Find where the given text appears and provide that cell's center as (x, y) coordinate. 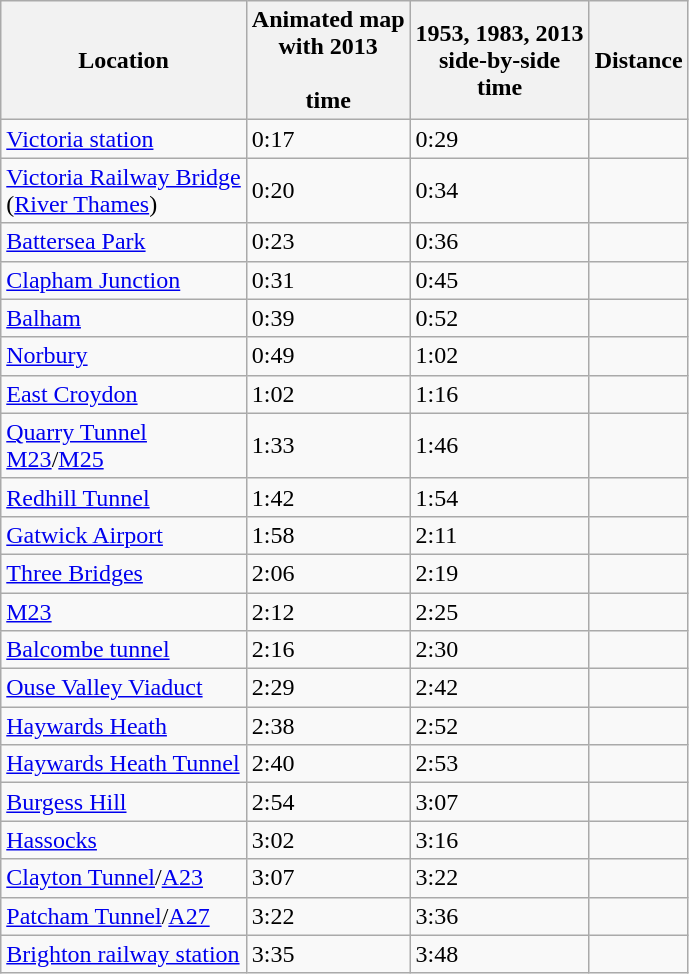
Redhill Tunnel (124, 497)
Location (124, 60)
2:06 (328, 573)
Quarry TunnelM23/M25 (124, 446)
Burgess Hill (124, 802)
Ouse Valley Viaduct (124, 688)
2:54 (328, 802)
1:58 (328, 535)
2:38 (328, 726)
Patcham Tunnel/A27 (124, 916)
Hassocks (124, 840)
2:53 (500, 764)
East Croydon (124, 394)
2:29 (328, 688)
Brighton railway station (124, 954)
3:36 (500, 916)
Three Bridges (124, 573)
0:45 (500, 280)
Haywards Heath Tunnel (124, 764)
Animated mapwith 2013time (328, 60)
1:16 (500, 394)
Balham (124, 318)
2:40 (328, 764)
Balcombe tunnel (124, 650)
2:12 (328, 611)
2:30 (500, 650)
Distance (638, 60)
Clapham Junction (124, 280)
1:33 (328, 446)
2:16 (328, 650)
1:42 (328, 497)
2:19 (500, 573)
1:54 (500, 497)
1953, 1983, 2013side-by-sidetime (500, 60)
0:52 (500, 318)
3:16 (500, 840)
3:02 (328, 840)
1:46 (500, 446)
0:29 (500, 139)
0:36 (500, 242)
2:42 (500, 688)
0:17 (328, 139)
3:48 (500, 954)
Victoria Railway Bridge(River Thames) (124, 190)
Clayton Tunnel/A23 (124, 878)
0:49 (328, 356)
0:23 (328, 242)
Battersea Park (124, 242)
M23 (124, 611)
3:35 (328, 954)
Norbury (124, 356)
Victoria station (124, 139)
0:31 (328, 280)
2:11 (500, 535)
2:52 (500, 726)
0:34 (500, 190)
0:39 (328, 318)
0:20 (328, 190)
2:25 (500, 611)
Gatwick Airport (124, 535)
Haywards Heath (124, 726)
